Locate the cell with the specified text and output its [x, y] center coordinate. 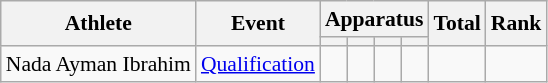
Total [456, 24]
Nada Ayman Ibrahim [98, 64]
Rank [516, 24]
Event [258, 24]
Athlete [98, 24]
Apparatus [374, 19]
Qualification [258, 64]
